Extract the (X, Y) coordinate from the center of the cell holding the provided text.  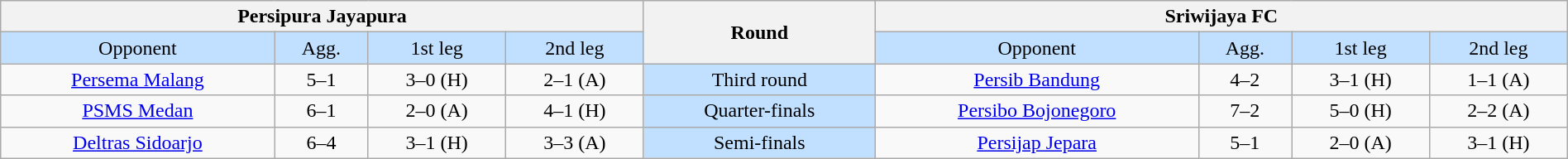
3–3 (A) (574, 142)
PSMS Medan (137, 111)
4–2 (1245, 79)
Sriwijaya FC (1221, 17)
2–1 (A) (574, 79)
4–1 (H) (574, 111)
Persipura Jayapura (323, 17)
Semi-finals (759, 142)
3–0 (H) (437, 79)
Persijap Jepara (1037, 142)
Persibo Bojonegoro (1037, 111)
6–1 (321, 111)
Third round (759, 79)
1–1 (A) (1499, 79)
2–2 (A) (1499, 111)
Deltras Sidoarjo (137, 142)
6–4 (321, 142)
Quarter-finals (759, 111)
Round (759, 32)
Persema Malang (137, 79)
5–0 (H) (1361, 111)
7–2 (1245, 111)
Persib Bandung (1037, 79)
